Provide the [X, Y] coordinate of the cell's center where the given text is located.  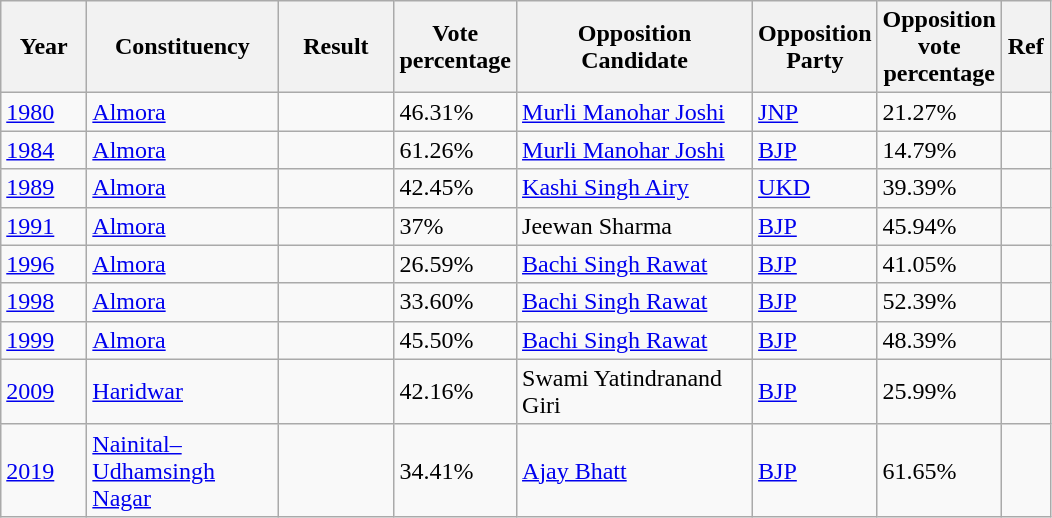
Constituency [182, 47]
1998 [44, 302]
Haridwar [182, 392]
14.79% [939, 150]
45.50% [456, 340]
1999 [44, 340]
Opposition Party [815, 47]
39.39% [939, 188]
45.94% [939, 226]
Opposition vote percentage [939, 47]
34.41% [456, 470]
37% [456, 226]
52.39% [939, 302]
1989 [44, 188]
33.60% [456, 302]
UKD [815, 188]
Vote percentage [456, 47]
Jeewan Sharma [635, 226]
61.26% [456, 150]
21.27% [939, 112]
41.05% [939, 264]
Ajay Bhatt [635, 470]
2019 [44, 470]
61.65% [939, 470]
JNP [815, 112]
1991 [44, 226]
Opposition Candidate [635, 47]
46.31% [456, 112]
Ref [1026, 47]
1984 [44, 150]
26.59% [456, 264]
42.16% [456, 392]
42.45% [456, 188]
48.39% [939, 340]
Nainital–Udhamsingh Nagar [182, 470]
Result [336, 47]
25.99% [939, 392]
2009 [44, 392]
Year [44, 47]
1996 [44, 264]
1980 [44, 112]
Swami Yatindranand Giri [635, 392]
Kashi Singh Airy [635, 188]
